Identify which cell holds the provided text, then report its [x, y] central coordinate. 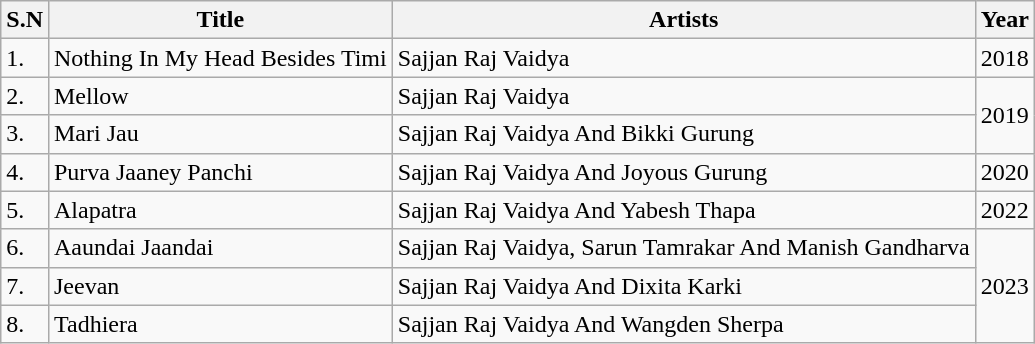
Sajjan Raj Vaidya And Yabesh Thapa [684, 210]
Sajjan Raj Vaidya, Sarun Tamrakar And Manish Gandharva [684, 248]
Sajjan Raj Vaidya And Wangden Sherpa [684, 324]
Sajjan Raj Vaidya And Dixita Karki [684, 286]
1. [25, 58]
2018 [1004, 58]
5. [25, 210]
Aaundai Jaandai [220, 248]
2. [25, 96]
Year [1004, 20]
6. [25, 248]
Sajjan Raj Vaidya And Bikki Gurung [684, 134]
2020 [1004, 172]
S.N [25, 20]
8. [25, 324]
2019 [1004, 115]
Tadhiera [220, 324]
Artists [684, 20]
3. [25, 134]
Purva Jaaney Panchi [220, 172]
Mellow [220, 96]
4. [25, 172]
7. [25, 286]
Mari Jau [220, 134]
Jeevan [220, 286]
Nothing In My Head Besides Timi [220, 58]
Sajjan Raj Vaidya And Joyous Gurung [684, 172]
2022 [1004, 210]
Title [220, 20]
Alapatra [220, 210]
2023 [1004, 286]
